Return the (x, y) coordinate for the center point of the cell that contains the specified text.  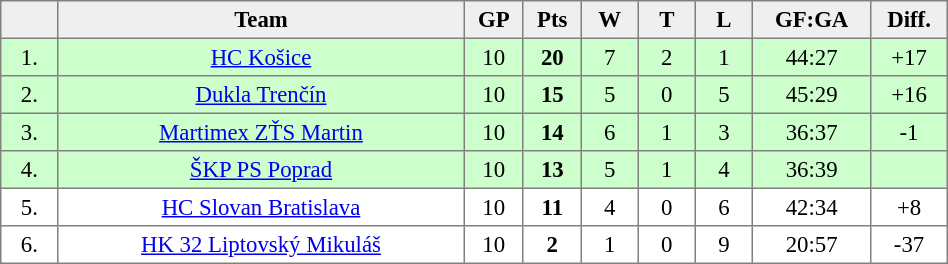
20:57 (811, 245)
W (610, 20)
Martimex ZŤS Martin (261, 132)
36:39 (811, 170)
HK 32 Liptovský Mikuláš (261, 245)
6. (30, 245)
20 (552, 57)
9 (724, 245)
11 (552, 207)
HC Slovan Bratislava (261, 207)
GP (494, 20)
3. (30, 132)
ŠKP PS Poprad (261, 170)
14 (552, 132)
13 (552, 170)
+8 (909, 207)
+17 (909, 57)
36:37 (811, 132)
-37 (909, 245)
GF:GA (811, 20)
1. (30, 57)
Pts (552, 20)
4. (30, 170)
Dukla Trenčín (261, 95)
Team (261, 20)
-1 (909, 132)
15 (552, 95)
L (724, 20)
2. (30, 95)
7 (610, 57)
3 (724, 132)
42:34 (811, 207)
T (666, 20)
44:27 (811, 57)
Diff. (909, 20)
HC Košice (261, 57)
5. (30, 207)
+16 (909, 95)
45:29 (811, 95)
